Locate the cell with the specified text and output its (X, Y) center coordinate. 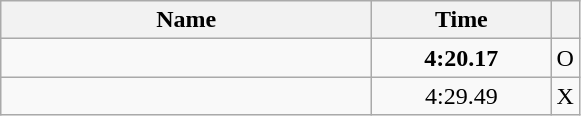
X (565, 96)
Time (462, 20)
O (565, 58)
4:20.17 (462, 58)
Name (186, 20)
4:29.49 (462, 96)
